Identify which cell holds the provided text, then report its [x, y] central coordinate. 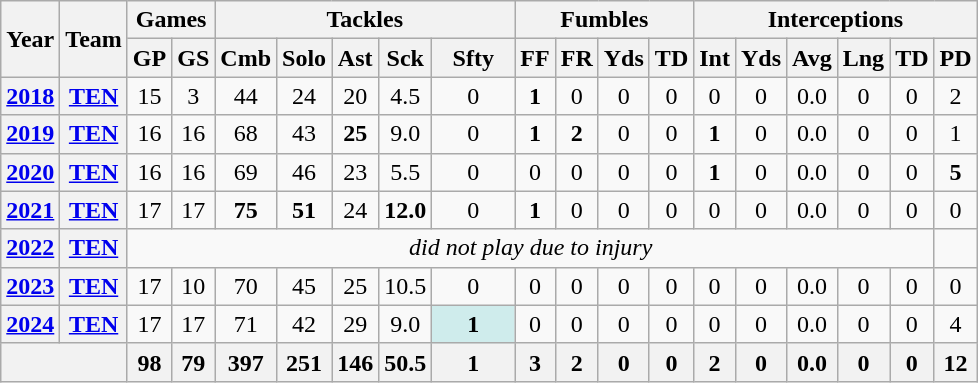
Solo [304, 58]
Games [170, 20]
79 [194, 362]
10 [194, 286]
Cmb [246, 58]
2020 [30, 172]
Ast [356, 58]
FR [576, 58]
Tackles [365, 20]
43 [304, 134]
71 [246, 324]
4.5 [406, 96]
51 [304, 210]
44 [246, 96]
29 [356, 324]
46 [304, 172]
Sck [406, 58]
50.5 [406, 362]
42 [304, 324]
23 [356, 172]
PD [956, 58]
15 [149, 96]
Int [715, 58]
98 [149, 362]
69 [246, 172]
4 [956, 324]
2018 [30, 96]
2021 [30, 210]
10.5 [406, 286]
Team [94, 39]
did not play due to injury [530, 248]
2024 [30, 324]
20 [356, 96]
GP [149, 58]
70 [246, 286]
Interceptions [836, 20]
Fumbles [604, 20]
FF [535, 58]
Lng [863, 58]
Sfty [474, 58]
2019 [30, 134]
45 [304, 286]
397 [246, 362]
Year [30, 39]
12.0 [406, 210]
2022 [30, 248]
68 [246, 134]
2023 [30, 286]
12 [956, 362]
5.5 [406, 172]
Avg [812, 58]
5 [956, 172]
75 [246, 210]
146 [356, 362]
GS [194, 58]
251 [304, 362]
